Detect which cell encompasses the target text, then output its [X, Y] center coordinate. 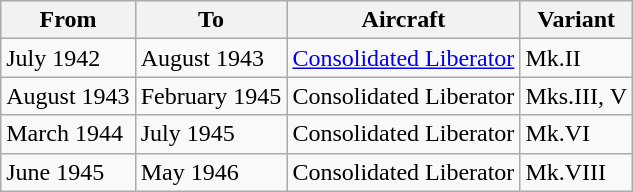
March 1944 [68, 134]
Mks.III, V [576, 96]
To [211, 20]
Mk.VIII [576, 172]
Variant [576, 20]
Aircraft [404, 20]
Mk.VI [576, 134]
July 1945 [211, 134]
July 1942 [68, 58]
From [68, 20]
May 1946 [211, 172]
June 1945 [68, 172]
February 1945 [211, 96]
Mk.II [576, 58]
